Provide the [X, Y] coordinate of the cell's center where the given text is located.  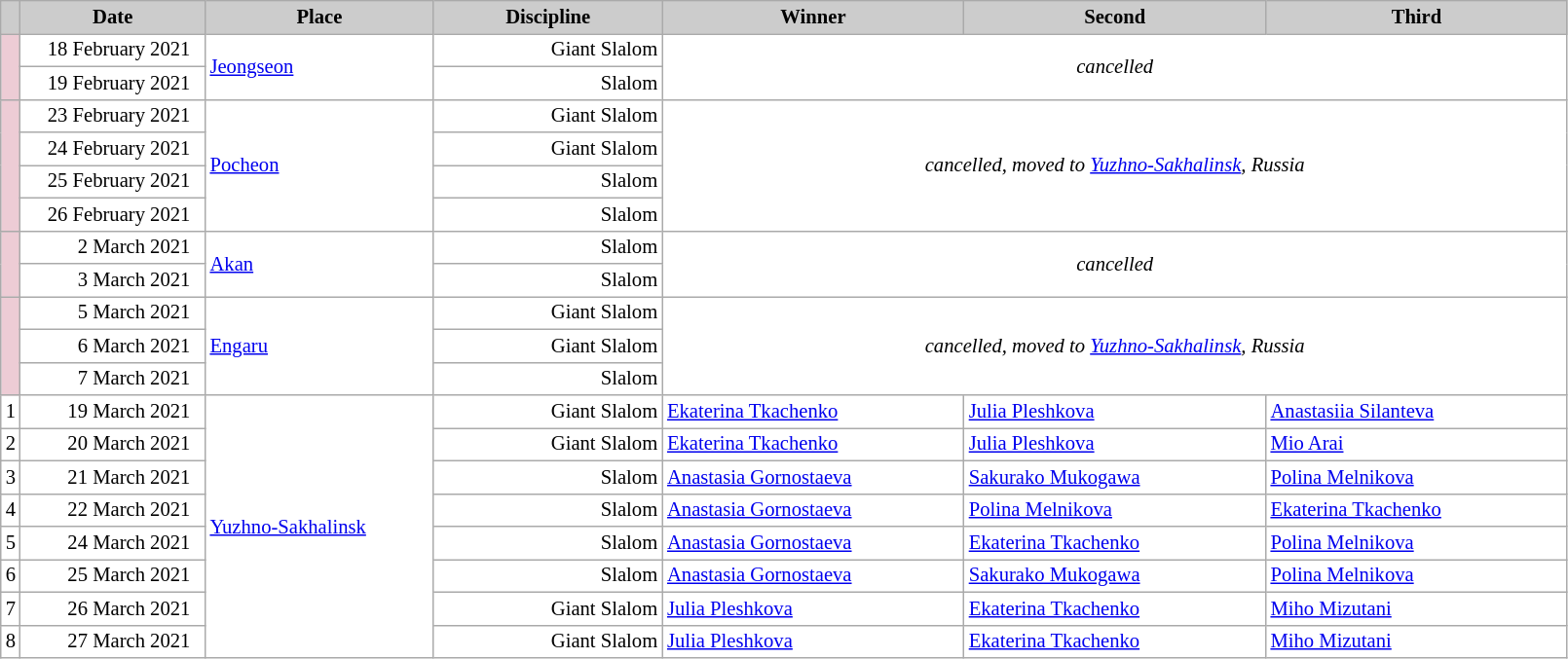
27 March 2021 [113, 641]
23 February 2021 [113, 116]
25 February 2021 [113, 181]
21 March 2021 [113, 477]
Akan [319, 264]
25 March 2021 [113, 575]
Pocheon [319, 165]
Second [1115, 17]
Third [1417, 17]
22 March 2021 [113, 510]
Discipline [547, 17]
1 [11, 412]
20 March 2021 [113, 444]
18 February 2021 [113, 50]
Yuzhno-Sakhalinsk [319, 527]
7 March 2021 [113, 379]
7 [11, 608]
Place [319, 17]
8 [11, 641]
24 March 2021 [113, 542]
19 February 2021 [113, 83]
4 [11, 510]
2 [11, 444]
24 February 2021 [113, 149]
Jeongseon [319, 66]
19 March 2021 [113, 412]
2 March 2021 [113, 247]
Mio Arai [1417, 444]
5 March 2021 [113, 312]
26 February 2021 [113, 214]
3 March 2021 [113, 279]
5 [11, 542]
6 March 2021 [113, 346]
6 [11, 575]
26 March 2021 [113, 608]
Engaru [319, 345]
Anastasiia Silanteva [1417, 412]
3 [11, 477]
Date [113, 17]
Winner [813, 17]
